Output the (x, y) coordinate of the center of the cell containing the given text.  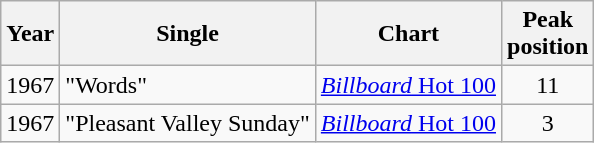
"Words" (188, 85)
11 (548, 85)
3 (548, 123)
Year (30, 34)
Single (188, 34)
Chart (408, 34)
Peakposition (548, 34)
"Pleasant Valley Sunday" (188, 123)
